Return the [X, Y] coordinate for the center point of the cell that contains the specified text.  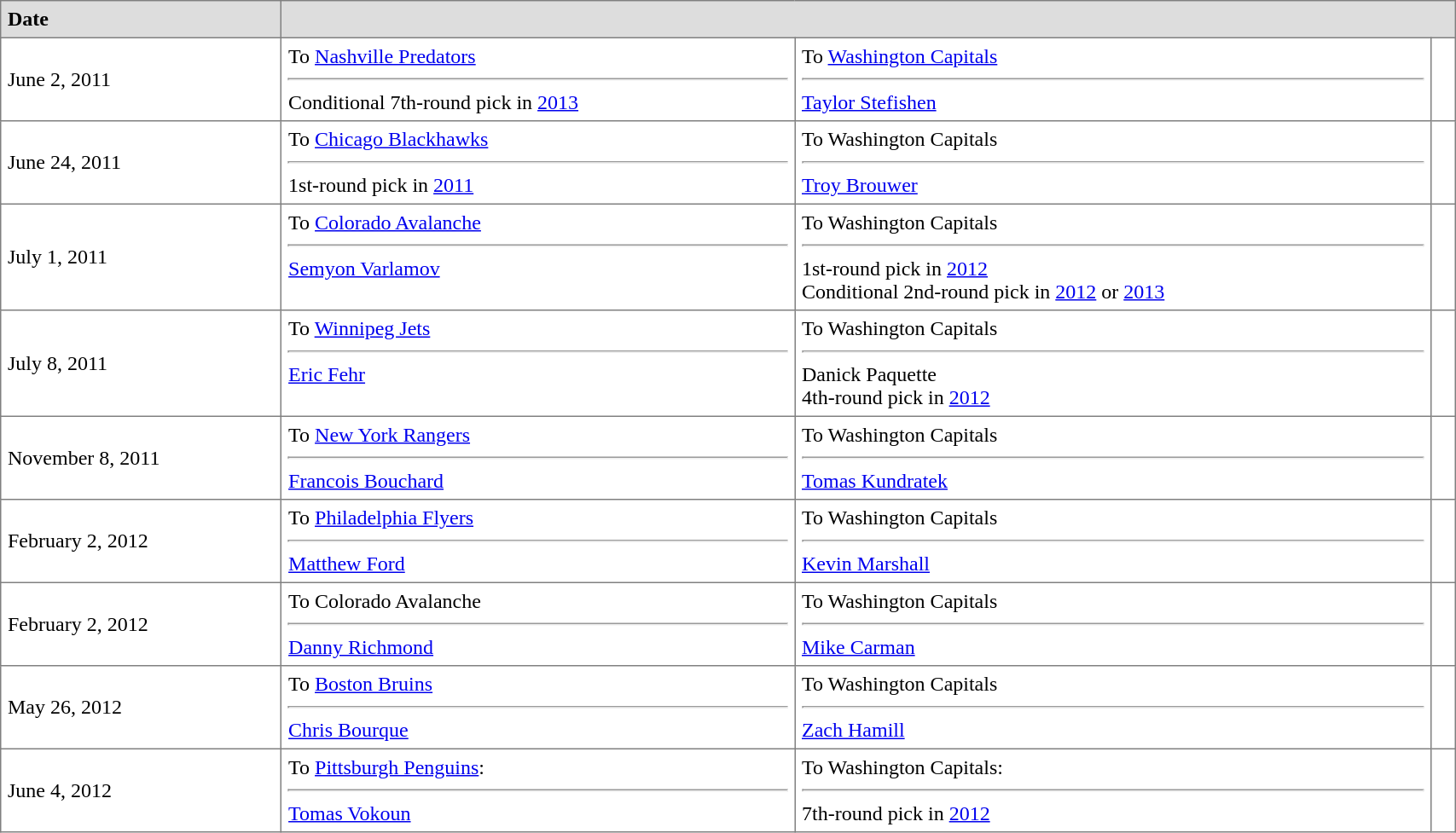
June 4, 2012 [142, 790]
To Chicago Blackhawks1st-round pick in 2011 [538, 163]
To Washington Capitals: 7th-round pick in 2012 [1113, 790]
June 2, 2011 [142, 79]
To New York Rangers Francois Bouchard [538, 458]
July 1, 2011 [142, 257]
June 24, 2011 [142, 163]
July 8, 2011 [142, 363]
To Washington Capitals 1st-round pick in 2012Conditional 2nd-round pick in 2012 or 2013 [1113, 257]
May 26, 2012 [142, 708]
To Washington Capitals Kevin Marshall [1113, 541]
To Boston Bruins Chris Bourque [538, 708]
To Philadelphia Flyers Matthew Ford [538, 541]
To Washington Capitals Mike Carman [1113, 624]
To Colorado Avalanche Semyon Varlamov [538, 257]
To Colorado Avalanche Danny Richmond [538, 624]
Date [142, 20]
To Washington CapitalsTaylor Stefishen [1113, 79]
To Washington CapitalsTroy Brouwer [1113, 163]
November 8, 2011 [142, 458]
To Winnipeg Jets Eric Fehr [538, 363]
To Washington Capitals Zach Hamill [1113, 708]
To Pittsburgh Penguins: Tomas Vokoun [538, 790]
To Washington Capitals Danick Paquette4th-round pick in 2012 [1113, 363]
To Nashville PredatorsConditional 7th-round pick in 2013 [538, 79]
To Washington Capitals Tomas Kundratek [1113, 458]
